Return [X, Y] of the center of cell containing provided text 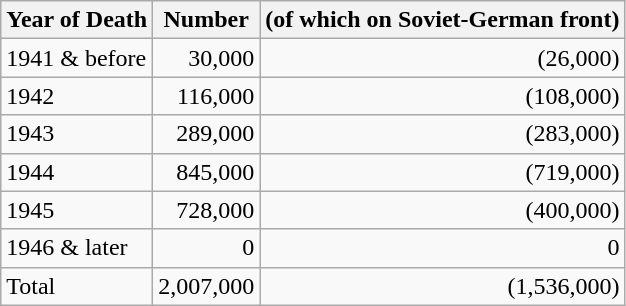
1945 [77, 210]
289,000 [206, 134]
845,000 [206, 172]
1944 [77, 172]
Total [77, 286]
1946 & later [77, 248]
(400,000) [442, 210]
2,007,000 [206, 286]
(of which on Soviet-German front) [442, 20]
728,000 [206, 210]
(108,000) [442, 96]
1942 [77, 96]
Year of Death [77, 20]
(719,000) [442, 172]
116,000 [206, 96]
(283,000) [442, 134]
30,000 [206, 58]
(1,536,000) [442, 286]
1941 & before [77, 58]
(26,000) [442, 58]
1943 [77, 134]
Number [206, 20]
